Scan for the cell matching the given text and deliver its (X, Y) coordinate at center. 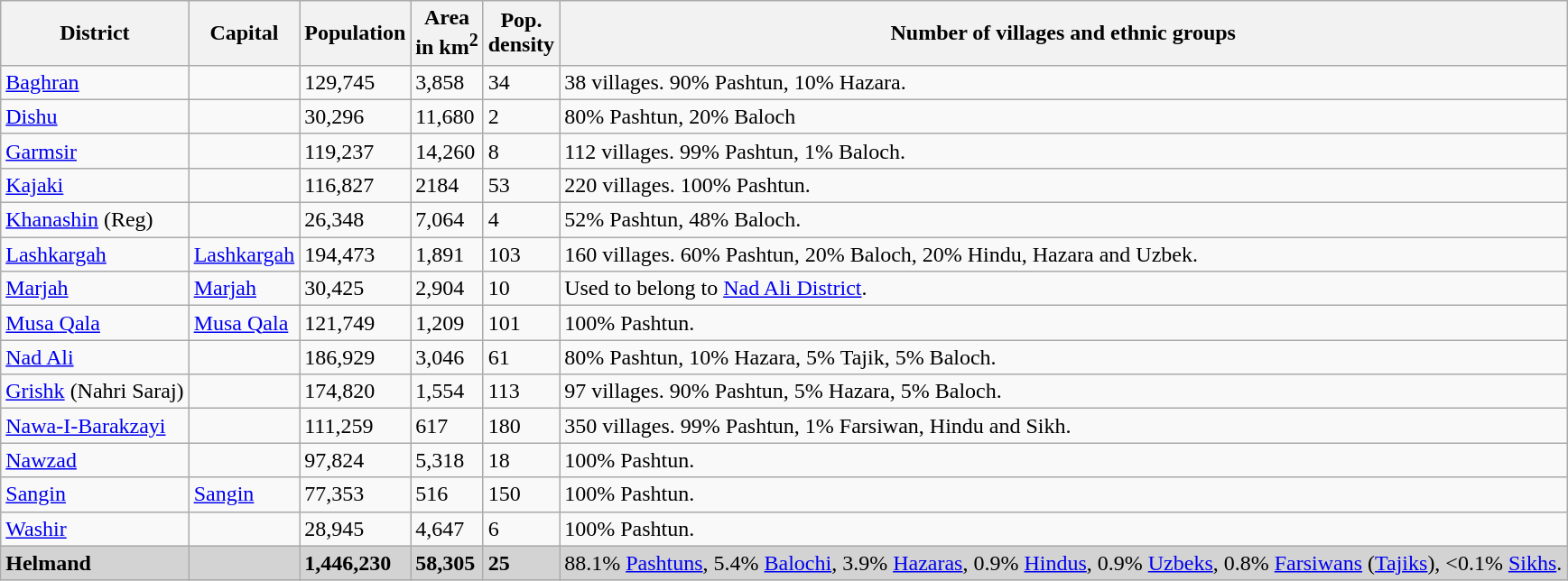
Washir (95, 529)
97 villages. 90% Pashtun, 5% Hazara, 5% Baloch. (1063, 392)
516 (447, 494)
14,260 (447, 151)
34 (521, 82)
District (95, 33)
Nawzad (95, 460)
194,473 (356, 254)
617 (447, 426)
1,209 (447, 323)
3,046 (447, 357)
Number of villages and ethnic groups (1063, 33)
186,929 (356, 357)
111,259 (356, 426)
52% Pashtun, 48% Baloch. (1063, 220)
Grishk (Nahri Saraj) (95, 392)
Used to belong to Nad Ali District. (1063, 289)
30,296 (356, 116)
2,904 (447, 289)
4,647 (447, 529)
11,680 (447, 116)
6 (521, 529)
5,318 (447, 460)
Nad Ali (95, 357)
103 (521, 254)
Capital (244, 33)
80% Pashtun, 10% Hazara, 5% Tajik, 5% Baloch. (1063, 357)
Areain km2 (447, 33)
174,820 (356, 392)
80% Pashtun, 20% Baloch (1063, 116)
7,064 (447, 220)
Kajaki (95, 185)
113 (521, 392)
61 (521, 357)
4 (521, 220)
Pop.density (521, 33)
10 (521, 289)
Baghran (95, 82)
2184 (447, 185)
180 (521, 426)
Khanashin (Reg) (95, 220)
101 (521, 323)
58,305 (447, 563)
1,446,230 (356, 563)
350 villages. 99% Pashtun, 1% Farsiwan, Hindu and Sikh. (1063, 426)
121,749 (356, 323)
1,891 (447, 254)
53 (521, 185)
150 (521, 494)
Dishu (95, 116)
8 (521, 151)
220 villages. 100% Pashtun. (1063, 185)
119,237 (356, 151)
112 villages. 99% Pashtun, 1% Baloch. (1063, 151)
Helmand (95, 563)
129,745 (356, 82)
26,348 (356, 220)
18 (521, 460)
Population (356, 33)
28,945 (356, 529)
2 (521, 116)
30,425 (356, 289)
3,858 (447, 82)
25 (521, 563)
38 villages. 90% Pashtun, 10% Hazara. (1063, 82)
97,824 (356, 460)
1,554 (447, 392)
Nawa-I-Barakzayi (95, 426)
77,353 (356, 494)
160 villages. 60% Pashtun, 20% Baloch, 20% Hindu, Hazara and Uzbek. (1063, 254)
116,827 (356, 185)
Garmsir (95, 151)
88.1% Pashtuns, 5.4% Balochi, 3.9% Hazaras, 0.9% Hindus, 0.9% Uzbeks, 0.8% Farsiwans (Tajiks), <0.1% Sikhs. (1063, 563)
